Determine the (x, y) coordinate at the center of the cell enclosing the given text.  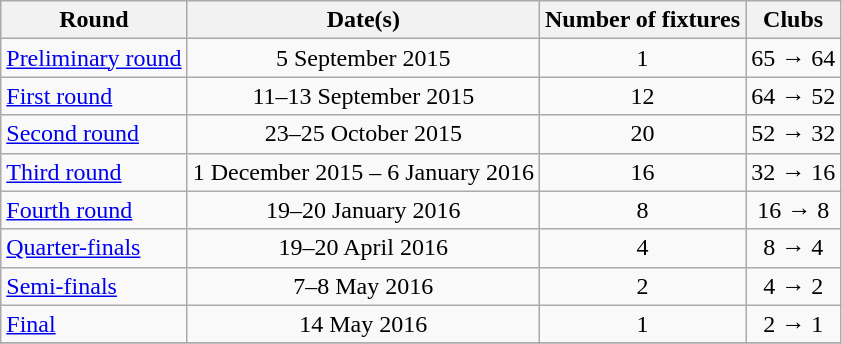
4 → 2 (794, 286)
19–20 January 2016 (363, 210)
16 → 8 (794, 210)
23–25 October 2015 (363, 134)
12 (642, 96)
64 → 52 (794, 96)
Quarter-finals (94, 248)
32 → 16 (794, 172)
4 (642, 248)
Number of fixtures (642, 20)
5 September 2015 (363, 58)
Round (94, 20)
2 (642, 286)
8 (642, 210)
Preliminary round (94, 58)
Fourth round (94, 210)
16 (642, 172)
Second round (94, 134)
Clubs (794, 20)
65 → 64 (794, 58)
1 December 2015 – 6 January 2016 (363, 172)
First round (94, 96)
19–20 April 2016 (363, 248)
20 (642, 134)
52 → 32 (794, 134)
Third round (94, 172)
2 → 1 (794, 324)
8 → 4 (794, 248)
7–8 May 2016 (363, 286)
14 May 2016 (363, 324)
Semi-finals (94, 286)
Date(s) (363, 20)
Final (94, 324)
11–13 September 2015 (363, 96)
